Return the [X, Y] coordinate for the center point of the cell that contains the specified text.  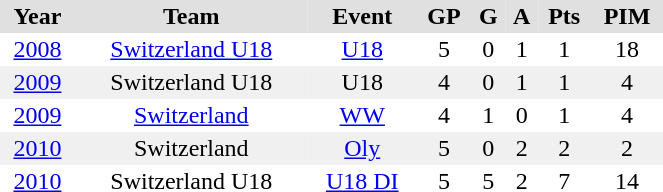
Year [38, 16]
Event [362, 16]
PIM [626, 16]
GP [444, 16]
WW [362, 116]
Pts [564, 16]
G [488, 16]
18 [626, 50]
Team [192, 16]
2010 [38, 148]
A [521, 16]
Oly [362, 148]
2008 [38, 50]
